Output the [x, y] coordinate of the center of the cell containing the given text.  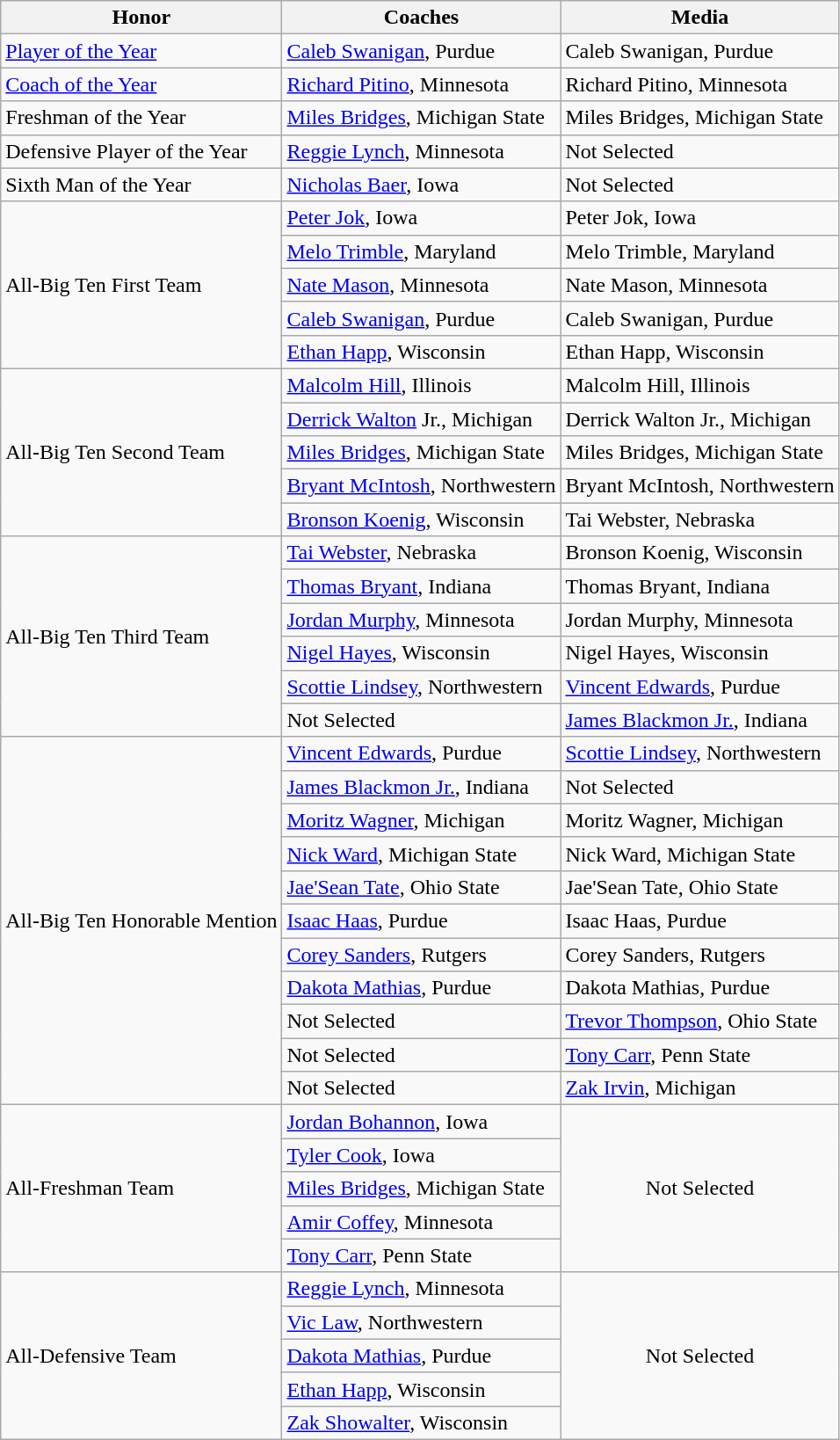
Sixth Man of the Year [141, 185]
All-Big Ten First Team [141, 285]
All-Big Ten Third Team [141, 636]
Player of the Year [141, 51]
Media [699, 18]
Zak Irvin, Michigan [699, 1088]
Tyler Cook, Iowa [422, 1155]
Trevor Thompson, Ohio State [699, 1022]
Nicholas Baer, Iowa [422, 185]
All-Defensive Team [141, 1356]
Freshman of the Year [141, 118]
All-Big Ten Second Team [141, 452]
All-Freshman Team [141, 1189]
All-Big Ten Honorable Mention [141, 921]
Coach of the Year [141, 84]
Zak Showalter, Wisconsin [422, 1422]
Jordan Bohannon, Iowa [422, 1122]
Amir Coffey, Minnesota [422, 1222]
Honor [141, 18]
Defensive Player of the Year [141, 151]
Coaches [422, 18]
Vic Law, Northwestern [422, 1322]
